Determine the [X, Y] coordinate at the center of the cell enclosing the given text.  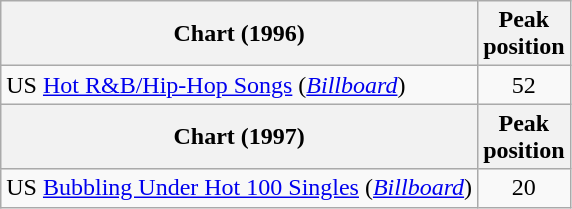
Chart (1996) [240, 34]
52 [524, 85]
US Hot R&B/Hip-Hop Songs (Billboard) [240, 85]
US Bubbling Under Hot 100 Singles (Billboard) [240, 188]
20 [524, 188]
Chart (1997) [240, 136]
